Return [x, y] of the center of cell containing provided text 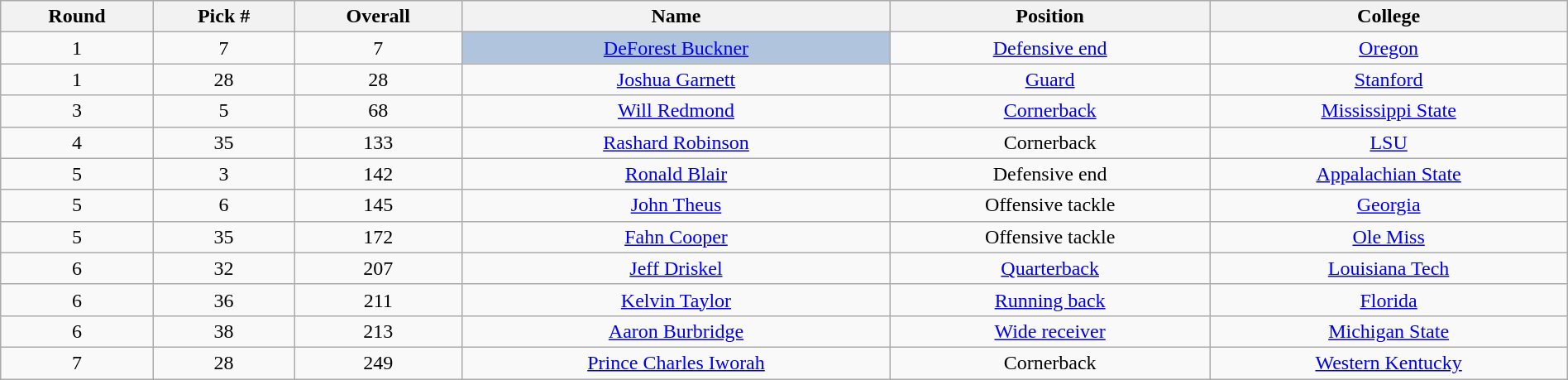
Round [78, 17]
Oregon [1389, 48]
Prince Charles Iworah [676, 363]
68 [379, 111]
133 [379, 142]
Will Redmond [676, 111]
36 [223, 300]
142 [379, 174]
Pick # [223, 17]
Wide receiver [1050, 331]
DeForest Buckner [676, 48]
Quarterback [1050, 268]
Joshua Garnett [676, 79]
211 [379, 300]
Fahn Cooper [676, 237]
Michigan State [1389, 331]
Louisiana Tech [1389, 268]
Kelvin Taylor [676, 300]
Florida [1389, 300]
Name [676, 17]
Running back [1050, 300]
College [1389, 17]
Ole Miss [1389, 237]
Position [1050, 17]
Stanford [1389, 79]
38 [223, 331]
Georgia [1389, 205]
Jeff Driskel [676, 268]
Ronald Blair [676, 174]
213 [379, 331]
Overall [379, 17]
4 [78, 142]
172 [379, 237]
249 [379, 363]
Rashard Robinson [676, 142]
Appalachian State [1389, 174]
Guard [1050, 79]
207 [379, 268]
Mississippi State [1389, 111]
John Theus [676, 205]
32 [223, 268]
Aaron Burbridge [676, 331]
145 [379, 205]
LSU [1389, 142]
Western Kentucky [1389, 363]
